Return [X, Y] of the center of cell containing provided text 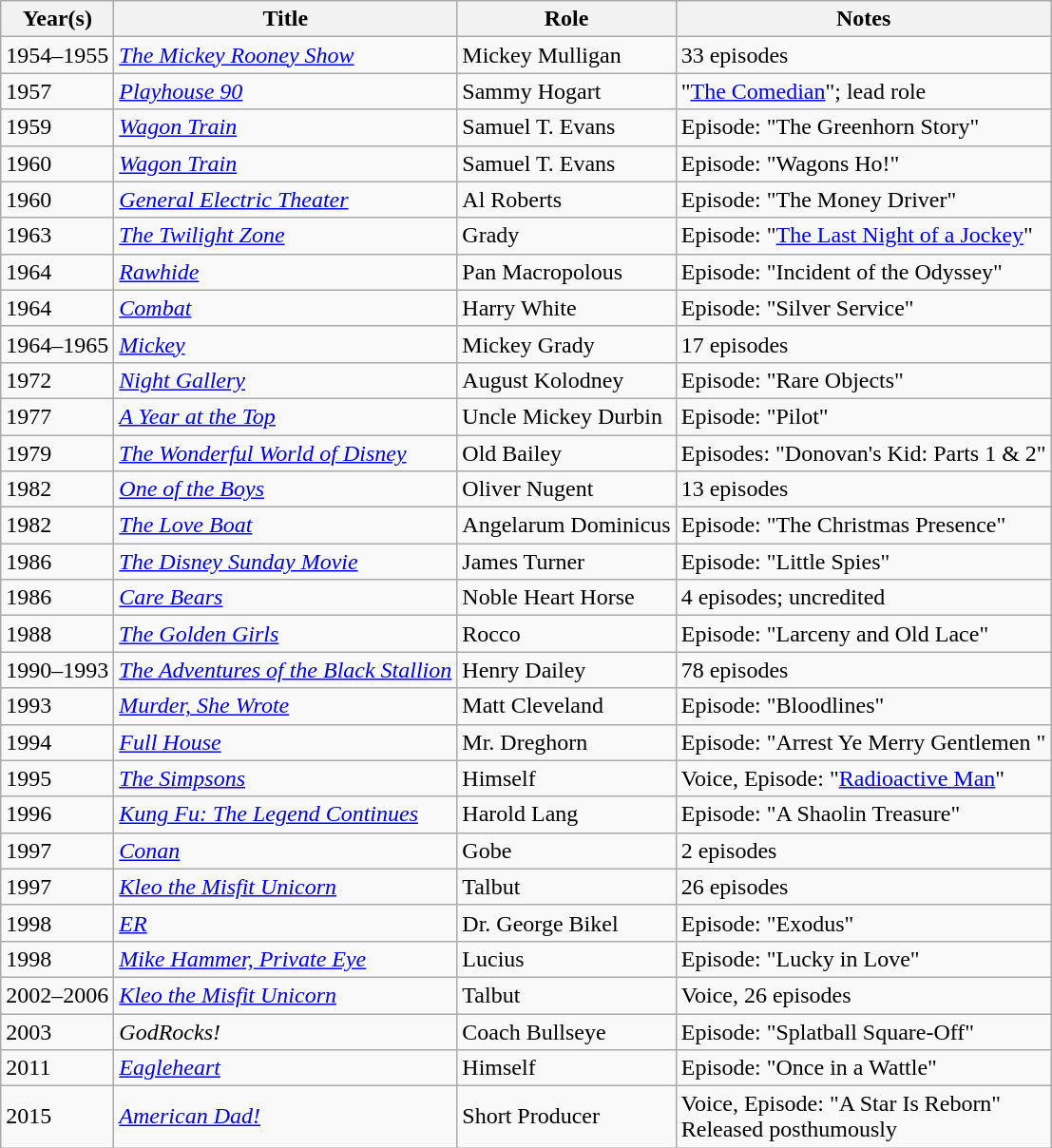
Mr. Dreghorn [566, 742]
26 episodes [863, 887]
Episode: "Larceny and Old Lace" [863, 634]
Episode: "Exodus" [863, 923]
Episode: "Pilot" [863, 416]
Matt Cleveland [566, 706]
33 episodes [863, 55]
Gobe [566, 851]
Full House [285, 742]
Murder, She Wrote [285, 706]
1977 [57, 416]
Mickey Grady [566, 344]
Title [285, 19]
"The Comedian"; lead role [863, 91]
1988 [57, 634]
Combat [285, 308]
1995 [57, 778]
Care Bears [285, 598]
Voice, Episode: "A Star Is Reborn"Released posthumously [863, 1118]
Grady [566, 236]
Episode: "The Greenhorn Story" [863, 127]
2002–2006 [57, 995]
Episode: "A Shaolin Treasure" [863, 814]
General Electric Theater [285, 200]
1957 [57, 91]
1954–1955 [57, 55]
1972 [57, 380]
Short Producer [566, 1118]
ER [285, 923]
Kung Fu: The Legend Continues [285, 814]
One of the Boys [285, 489]
1996 [57, 814]
2003 [57, 1031]
1964–1965 [57, 344]
Conan [285, 851]
Episode: "Bloodlines" [863, 706]
Oliver Nugent [566, 489]
Harry White [566, 308]
Old Bailey [566, 453]
Playhouse 90 [285, 91]
The Love Boat [285, 526]
James Turner [566, 562]
1963 [57, 236]
Mickey [285, 344]
78 episodes [863, 670]
2 episodes [863, 851]
Episode: "The Money Driver" [863, 200]
Harold Lang [566, 814]
Uncle Mickey Durbin [566, 416]
GodRocks! [285, 1031]
Role [566, 19]
Al Roberts [566, 200]
1990–1993 [57, 670]
American Dad! [285, 1118]
Year(s) [57, 19]
A Year at the Top [285, 416]
2011 [57, 1068]
1979 [57, 453]
1994 [57, 742]
Henry Dailey [566, 670]
Episode: "The Last Night of a Jockey" [863, 236]
Lucius [566, 959]
Episode: "Wagons Ho!" [863, 163]
Coach Bullseye [566, 1031]
Sammy Hogart [566, 91]
1993 [57, 706]
The Simpsons [285, 778]
Episodes: "Donovan's Kid: Parts 1 & 2" [863, 453]
Voice, 26 episodes [863, 995]
Episode: "Little Spies" [863, 562]
The Golden Girls [285, 634]
Mickey Mulligan [566, 55]
Pan Macropolous [566, 272]
August Kolodney [566, 380]
Episode: "The Christmas Presence" [863, 526]
The Wonderful World of Disney [285, 453]
Episode: "Lucky in Love" [863, 959]
Night Gallery [285, 380]
The Twilight Zone [285, 236]
Noble Heart Horse [566, 598]
Angelarum Dominicus [566, 526]
Episode: "Splatball Square-Off" [863, 1031]
The Mickey Rooney Show [285, 55]
Episode: "Rare Objects" [863, 380]
13 episodes [863, 489]
The Disney Sunday Movie [285, 562]
The Adventures of the Black Stallion [285, 670]
Episode: "Once in a Wattle" [863, 1068]
1959 [57, 127]
4 episodes; uncredited [863, 598]
Episode: "Incident of the Odyssey" [863, 272]
Episode: "Arrest Ye Merry Gentlemen " [863, 742]
Rocco [566, 634]
Eagleheart [285, 1068]
2015 [57, 1118]
Notes [863, 19]
Rawhide [285, 272]
Episode: "Silver Service" [863, 308]
Dr. George Bikel [566, 923]
Mike Hammer, Private Eye [285, 959]
Voice, Episode: "Radioactive Man" [863, 778]
17 episodes [863, 344]
